Find where the given text appears and provide that cell's center as (X, Y) coordinate. 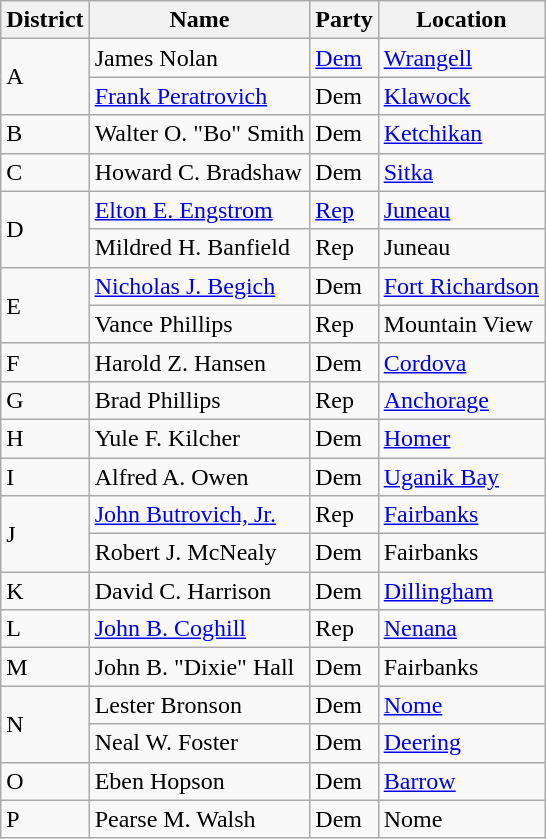
Brad Phillips (200, 400)
O (45, 781)
John Butrovich, Jr. (200, 515)
K (45, 591)
Dillingham (461, 591)
Howard C. Bradshaw (200, 172)
Alfred A. Owen (200, 477)
Eben Hopson (200, 781)
E (45, 305)
C (45, 172)
Ketchikan (461, 134)
P (45, 819)
Neal W. Foster (200, 743)
John B. Coghill (200, 629)
L (45, 629)
Robert J. McNealy (200, 553)
M (45, 667)
Barrow (461, 781)
Yule F. Kilcher (200, 438)
Walter O. "Bo" Smith (200, 134)
Name (200, 20)
J (45, 534)
Klawock (461, 96)
Elton E. Engstrom (200, 210)
Party (344, 20)
Mildred H. Banfield (200, 248)
Nicholas J. Begich (200, 286)
Vance Phillips (200, 324)
Nenana (461, 629)
Anchorage (461, 400)
F (45, 362)
Sitka (461, 172)
N (45, 724)
Pearse M. Walsh (200, 819)
Homer (461, 438)
Deering (461, 743)
Harold Z. Hansen (200, 362)
Cordova (461, 362)
G (45, 400)
I (45, 477)
David C. Harrison (200, 591)
A (45, 77)
Location (461, 20)
Fort Richardson (461, 286)
Wrangell (461, 58)
Mountain View (461, 324)
B (45, 134)
H (45, 438)
James Nolan (200, 58)
D (45, 229)
District (45, 20)
Lester Bronson (200, 705)
John B. "Dixie" Hall (200, 667)
Frank Peratrovich (200, 96)
Uganik Bay (461, 477)
